From the cell containing the given text, extract its center point as (X, Y) coordinate. 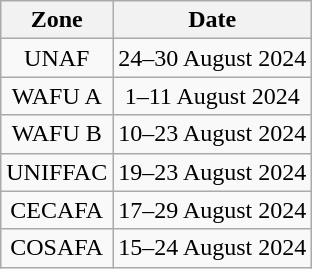
UNAF (57, 58)
17–29 August 2024 (212, 210)
Date (212, 20)
CECAFA (57, 210)
19–23 August 2024 (212, 172)
24–30 August 2024 (212, 58)
COSAFA (57, 248)
Zone (57, 20)
10–23 August 2024 (212, 134)
15–24 August 2024 (212, 248)
UNIFFAC (57, 172)
WAFU B (57, 134)
1–11 August 2024 (212, 96)
WAFU A (57, 96)
